Find where the given text appears and provide that cell's center as [X, Y] coordinate. 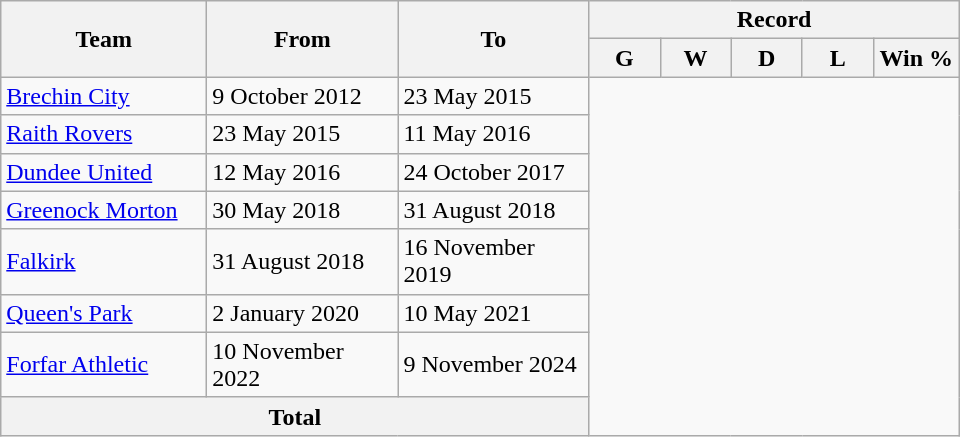
Team [104, 39]
To [494, 39]
Raith Rovers [104, 134]
W [696, 58]
9 November 2024 [494, 364]
G [624, 58]
From [302, 39]
Total [295, 416]
D [766, 58]
Falkirk [104, 262]
10 November 2022 [302, 364]
30 May 2018 [302, 210]
Brechin City [104, 96]
Forfar Athletic [104, 364]
12 May 2016 [302, 172]
16 November 2019 [494, 262]
Record [774, 20]
Win % [916, 58]
Queen's Park [104, 313]
Dundee United [104, 172]
2 January 2020 [302, 313]
L [838, 58]
9 October 2012 [302, 96]
10 May 2021 [494, 313]
24 October 2017 [494, 172]
11 May 2016 [494, 134]
Greenock Morton [104, 210]
